Search for the cell housing the specified text and yield its (x, y) center coordinate. 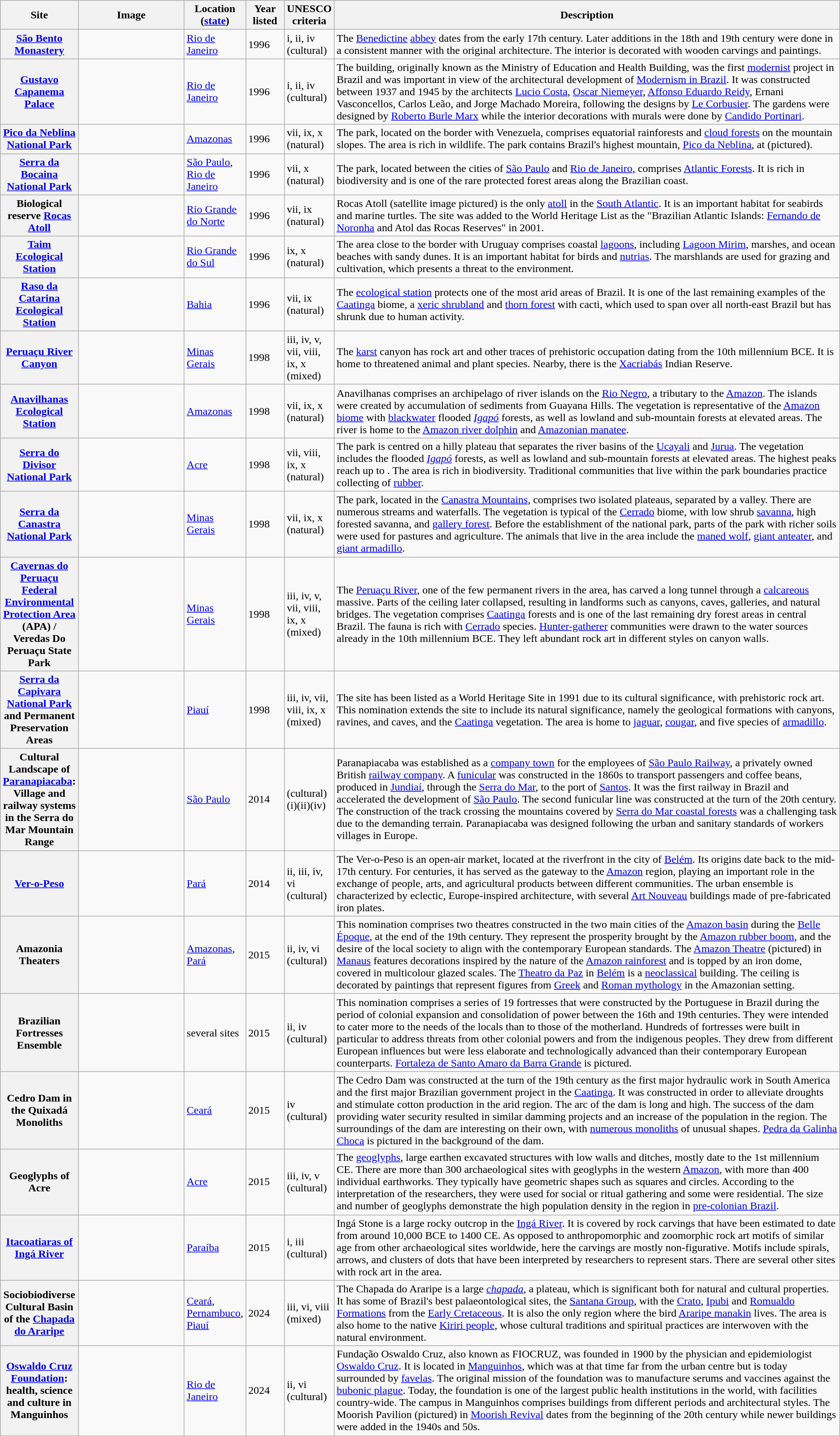
Anavilhanas Ecological Station (39, 411)
ii, iv (cultural) (310, 1032)
several sites (215, 1032)
Amazonia Theaters (39, 955)
São Paulo, Rio de Janeiro (215, 174)
Geoglyphs of Acre (39, 1182)
Itacoatiaras of Ingá River (39, 1247)
Taim Ecological Station (39, 257)
(cultural) (i)(ii)(iv) (310, 800)
Pico da Neblina National Park (39, 139)
Site (39, 15)
vii, viii, ix, x (natural) (310, 464)
Location (state) (215, 15)
Description (587, 15)
Serra do Divisor National Park (39, 464)
Bahia (215, 304)
Ver-o-Peso (39, 883)
Cultural Landscape of Paranapiacaba: Village and railway systems in the Serra do Mar Mountain Range (39, 800)
Ceará (215, 1111)
iii, iv, v (cultural) (310, 1182)
Pará (215, 883)
iv (cultural) (310, 1111)
Cavernas do Peruaçu Federal Environmental Protection Area (APA) / Veredas Do Peruaçu State Park (39, 614)
Biological reserve Rocas Atoll (39, 215)
Raso da Catarina Ecological Station (39, 304)
iii, iv, vii, viii, ix, x (mixed) (310, 710)
Serra da Canastra National Park (39, 524)
Peruaçu River Canyon (39, 357)
São Bento Monastery (39, 44)
Brazilian Fortresses Ensemble (39, 1032)
ii, iv, vi (cultural) (310, 955)
ii, vi (cultural) (310, 1391)
Year listed (265, 15)
Serra da Bocaina National Park (39, 174)
ii, iii, iv, vi (cultural) (310, 883)
Rio Grande do Norte (215, 215)
Oswaldo Cruz Foundation: health, science and culture in Manguinhos (39, 1391)
Cedro Dam in the Quixadá Monoliths (39, 1111)
Sociobiodiverse Cultural Basin of the Chapada do Araripe (39, 1313)
São Paulo (215, 800)
i, iii (cultural) (310, 1247)
Paraíba (215, 1247)
Serra da Capivara National Park and Permanent Preservation Areas (39, 710)
iii, vi, viii (mixed) (310, 1313)
UNESCO criteria (310, 15)
vii, x (natural) (310, 174)
Ceará, Pernambuco, Piauí (215, 1313)
Piauí (215, 710)
ix, x (natural) (310, 257)
Image (131, 15)
Amazonas, Pará (215, 955)
Gustavo Capanema Palace (39, 92)
Rio Grande do Sul (215, 257)
